Extract the (X, Y) coordinate from the center of the cell holding the provided text.  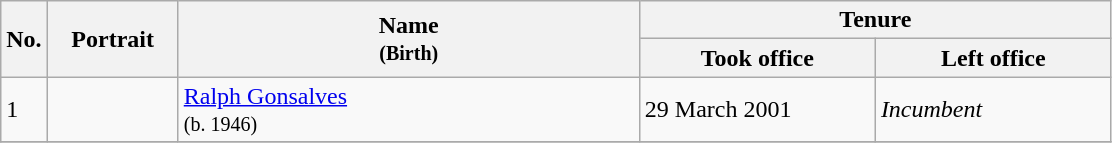
Ralph Gonsalves(b. 1946) (408, 110)
29 March 2001 (757, 110)
Tenure (875, 20)
Name(Birth) (408, 39)
No. (24, 39)
Portrait (112, 39)
1 (24, 110)
Left office (993, 58)
Incumbent (993, 110)
Took office (757, 58)
